Return the [x, y] coordinate for the center point of the cell that contains the specified text.  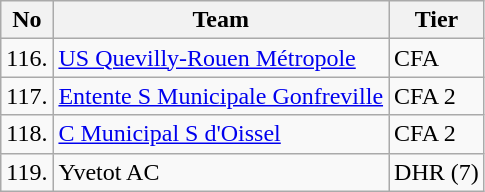
CFA [437, 58]
C Municipal S d'Oissel [221, 134]
116. [27, 58]
DHR (7) [437, 172]
Yvetot AC [221, 172]
Team [221, 20]
118. [27, 134]
Entente S Municipale Gonfreville [221, 96]
US Quevilly-Rouen Métropole [221, 58]
Tier [437, 20]
No [27, 20]
117. [27, 96]
119. [27, 172]
